Output the (X, Y) coordinate of the center of the cell containing the given text.  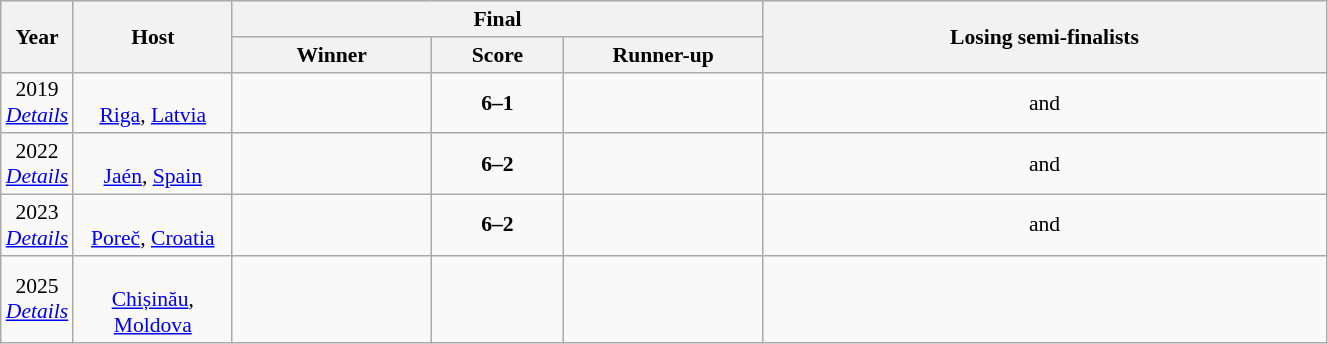
Jaén, Spain (152, 164)
Chișinău, Moldova (152, 300)
2019Details (37, 102)
Winner (332, 55)
6–1 (498, 102)
Host (152, 36)
2022Details (37, 164)
Year (37, 36)
2023Details (37, 226)
Final (497, 19)
2025Details (37, 300)
Losing semi-finalists (1045, 36)
Score (498, 55)
Riga, Latvia (152, 102)
Runner-up (664, 55)
Poreč, Croatia (152, 226)
